Find where the given text appears and provide that cell's center as [X, Y] coordinate. 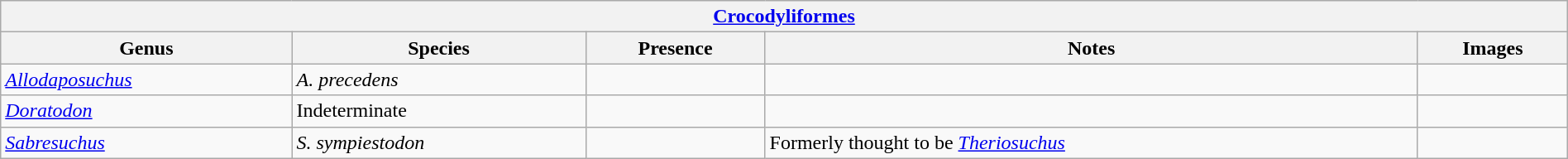
Doratodon [146, 111]
Formerly thought to be Theriosuchus [1092, 142]
Notes [1092, 48]
Species [438, 48]
Sabresuchus [146, 142]
Crocodyliformes [784, 17]
Images [1492, 48]
Presence [675, 48]
A. precedens [438, 79]
Allodaposuchus [146, 79]
Indeterminate [438, 111]
S. sympiestodon [438, 142]
Genus [146, 48]
